Provide the [x, y] coordinate of the cell's center where the given text is located.  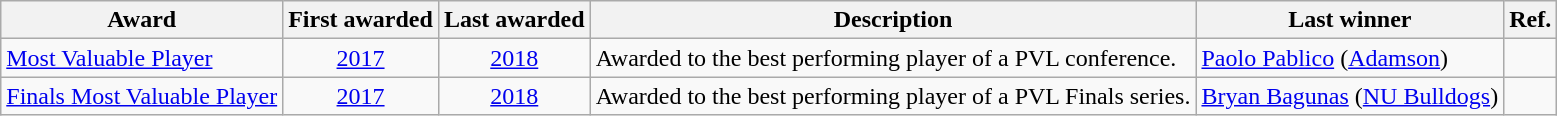
First awarded [361, 20]
Paolo Pablico (Adamson) [1350, 58]
Bryan Bagunas (NU Bulldogs) [1350, 96]
Awarded to the best performing player of a PVL Finals series. [893, 96]
Ref. [1530, 20]
Awarded to the best performing player of a PVL conference. [893, 58]
Award [142, 20]
Most Valuable Player [142, 58]
Last awarded [514, 20]
Finals Most Valuable Player [142, 96]
Description [893, 20]
Last winner [1350, 20]
